Identify which cell holds the provided text, then report its [X, Y] central coordinate. 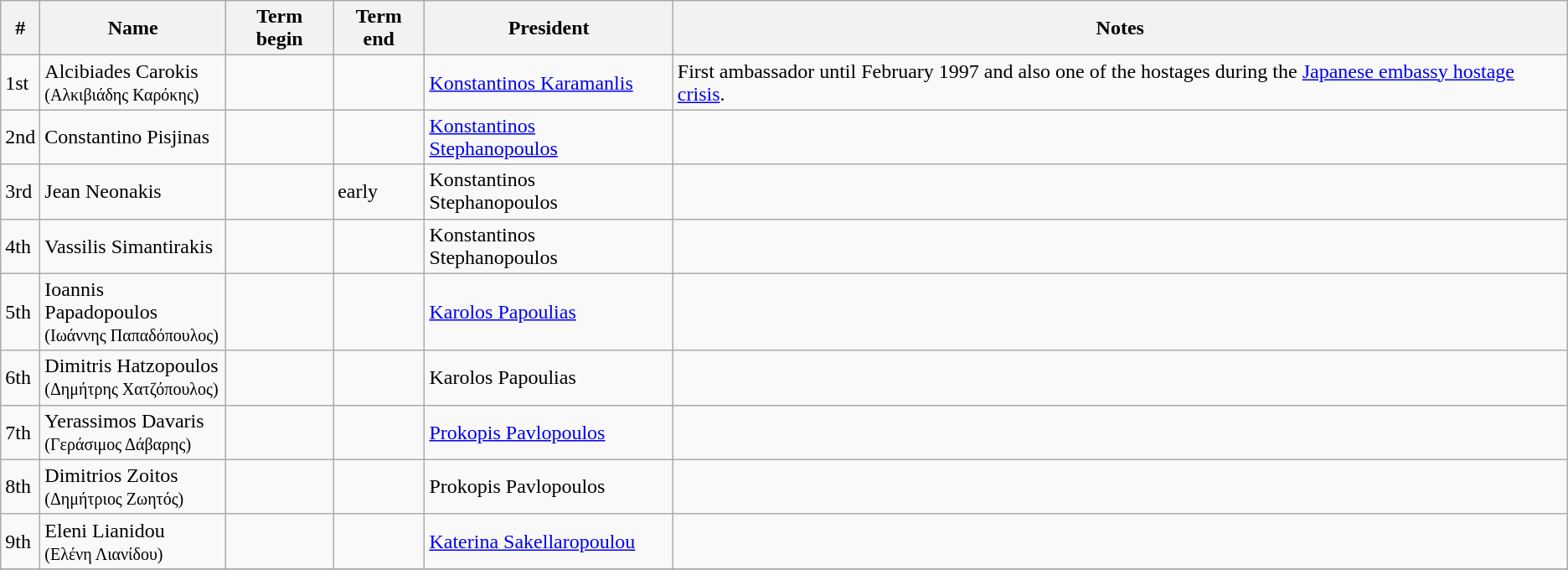
5th [20, 312]
6th [20, 377]
9th [20, 541]
Alcibiades Carokis(Αλκιβιάδης Καρόκης) [133, 82]
3rd [20, 191]
7th [20, 433]
Notes [1120, 28]
Yerassimos Davaris(Γεράσιμος Δάβαρης) [133, 433]
early [379, 191]
Term begin [280, 28]
Dimitris Hatzopoulos(Δημήτρης Χατζόπουλος) [133, 377]
Dimitrios Zoitos(Δημήτριος Ζωητός) [133, 486]
Vassilis Simantirakis [133, 246]
Term end [379, 28]
1st [20, 82]
2nd [20, 137]
First ambassador until February 1997 and also one of the hostages during the Japanese embassy hostage crisis. [1120, 82]
Katerina Sakellaropoulou [549, 541]
Konstantinos Karamanlis [549, 82]
4th [20, 246]
Constantino Pisjinas [133, 137]
8th [20, 486]
President [549, 28]
# [20, 28]
Eleni Lianidou(Ελένη Λιανίδου) [133, 541]
Jean Neonakis [133, 191]
Ioannis Papadopoulos(Ιωάννης Παπαδόπουλος) [133, 312]
Name [133, 28]
